Output the (X, Y) coordinate of the center of the cell containing the given text.  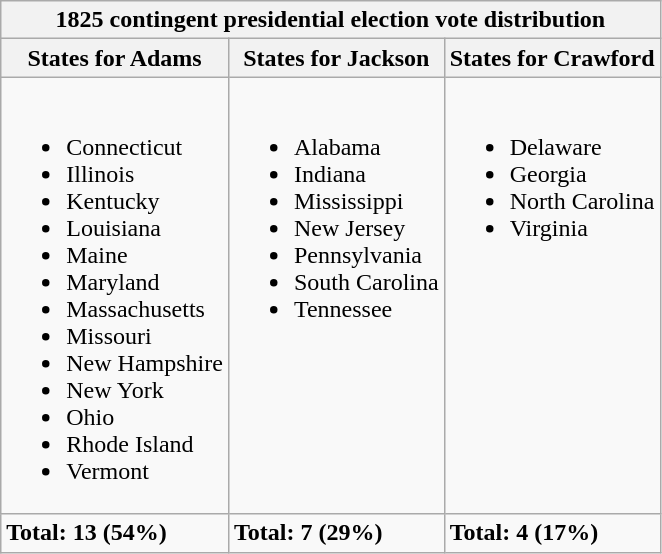
DelawareGeorgiaNorth CarolinaVirginia (552, 296)
States for Adams (115, 58)
ConnecticutIllinoisKentuckyLouisianaMaineMarylandMassachusettsMissouriNew HampshireNew YorkOhioRhode IslandVermont (115, 296)
States for Crawford (552, 58)
1825 contingent presidential election vote distribution (330, 20)
AlabamaIndianaMississippiNew JerseyPennsylvaniaSouth CarolinaTennessee (336, 296)
States for Jackson (336, 58)
Total: 7 (29%) (336, 533)
Total: 4 (17%) (552, 533)
Total: 13 (54%) (115, 533)
